Pinpoint the cell where the given text exists, returning its (X, Y) midpoint coordinate. 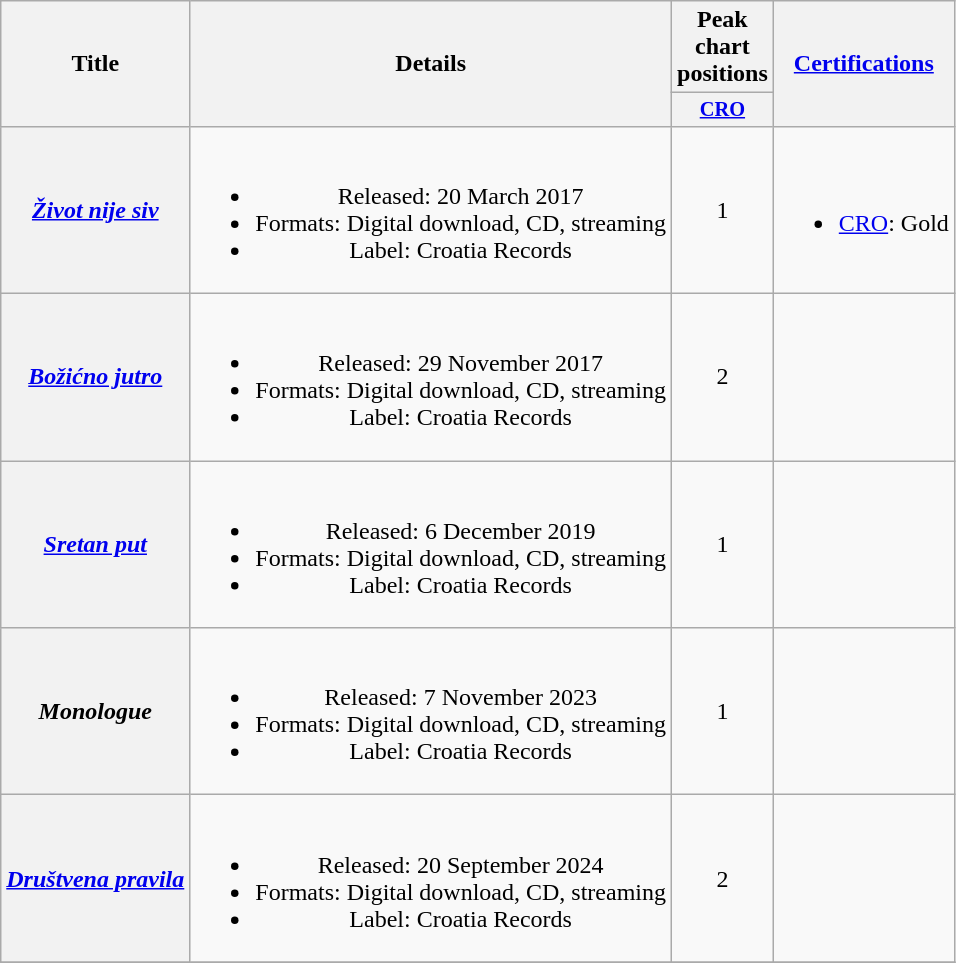
Sretan put (96, 544)
Details (431, 64)
Released: 7 November 2023Formats: Digital download, CD, streamingLabel: Croatia Records (431, 712)
Certifications (864, 64)
Život nije siv (96, 210)
Božićno jutro (96, 378)
Released: 6 December 2019Formats: Digital download, CD, streamingLabel: Croatia Records (431, 544)
Released: 20 September 2024Formats: Digital download, CD, streamingLabel: Croatia Records (431, 878)
Released: 20 March 2017Formats: Digital download, CD, streamingLabel: Croatia Records (431, 210)
Peak chart positions (723, 47)
Released: 29 November 2017Formats: Digital download, CD, streamingLabel: Croatia Records (431, 378)
Društvena pravila (96, 878)
Monologue (96, 712)
CRO (723, 110)
CRO: Gold (864, 210)
Title (96, 64)
